Return [x, y] of the center of cell containing provided text 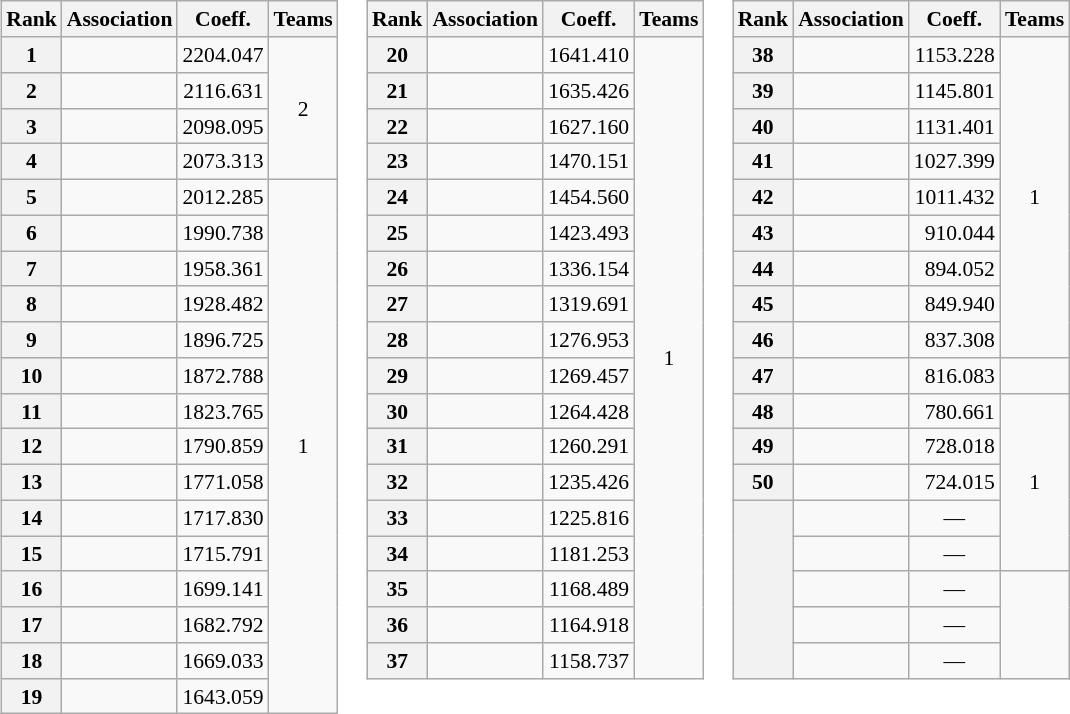
1181.253 [588, 554]
728.018 [954, 447]
9 [32, 340]
1669.033 [222, 661]
4 [32, 162]
20 [398, 55]
41 [764, 162]
12 [32, 447]
1164.918 [588, 625]
1896.725 [222, 340]
43 [764, 233]
1319.691 [588, 304]
1928.482 [222, 304]
7 [32, 269]
22 [398, 126]
1641.410 [588, 55]
38 [764, 55]
27 [398, 304]
50 [764, 482]
894.052 [954, 269]
1790.859 [222, 447]
33 [398, 518]
1958.361 [222, 269]
34 [398, 554]
2012.285 [222, 197]
1276.953 [588, 340]
849.940 [954, 304]
1336.154 [588, 269]
40 [764, 126]
1225.816 [588, 518]
837.308 [954, 340]
10 [32, 376]
49 [764, 447]
1423.493 [588, 233]
816.083 [954, 376]
1145.801 [954, 91]
16 [32, 589]
1823.765 [222, 411]
724.015 [954, 482]
46 [764, 340]
30 [398, 411]
1771.058 [222, 482]
36 [398, 625]
2204.047 [222, 55]
1235.426 [588, 482]
1717.830 [222, 518]
18 [32, 661]
2073.313 [222, 162]
1627.160 [588, 126]
1454.560 [588, 197]
1269.457 [588, 376]
1699.141 [222, 589]
1011.432 [954, 197]
2116.631 [222, 91]
31 [398, 447]
29 [398, 376]
2098.095 [222, 126]
1260.291 [588, 447]
1131.401 [954, 126]
1990.738 [222, 233]
24 [398, 197]
23 [398, 162]
1153.228 [954, 55]
1264.428 [588, 411]
44 [764, 269]
1643.059 [222, 696]
19 [32, 696]
1158.737 [588, 661]
780.661 [954, 411]
14 [32, 518]
48 [764, 411]
11 [32, 411]
39 [764, 91]
1027.399 [954, 162]
1470.151 [588, 162]
17 [32, 625]
1682.792 [222, 625]
1872.788 [222, 376]
26 [398, 269]
1635.426 [588, 91]
910.044 [954, 233]
45 [764, 304]
8 [32, 304]
47 [764, 376]
21 [398, 91]
3 [32, 126]
15 [32, 554]
5 [32, 197]
42 [764, 197]
6 [32, 233]
28 [398, 340]
35 [398, 589]
37 [398, 661]
13 [32, 482]
1168.489 [588, 589]
1715.791 [222, 554]
25 [398, 233]
32 [398, 482]
